Capture the cell that displays the provided text and extract its (X, Y) central coordinate. 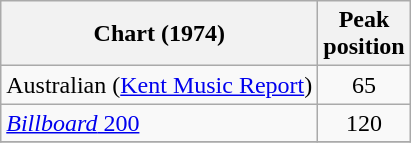
Peakposition (364, 34)
120 (364, 123)
Australian (Kent Music Report) (160, 85)
Chart (1974) (160, 34)
65 (364, 85)
Billboard 200 (160, 123)
